Output the (x, y) coordinate of the center of the cell containing the given text.  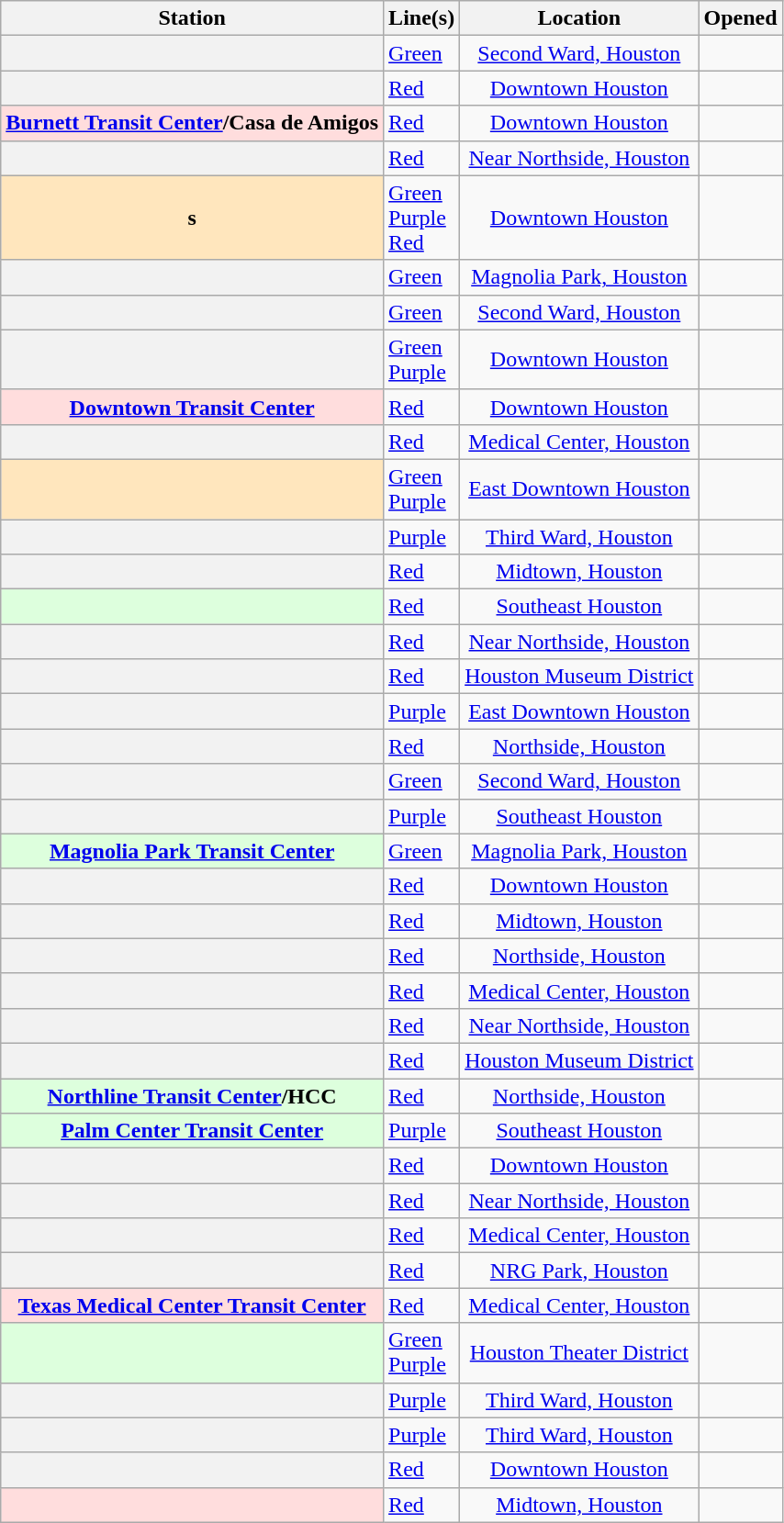
Location (579, 18)
Green Purple Red (422, 218)
s (193, 218)
Downtown Transit Center (193, 407)
Houston Theater District (579, 1353)
Northline Transit Center/HCC (193, 1095)
Opened (740, 18)
Texas Medical Center Transit Center (193, 1305)
Burnett Transit Center/Casa de Amigos (193, 123)
Palm Center Transit Center (193, 1131)
Station (193, 18)
Magnolia Park Transit Center (193, 851)
Line(s) (422, 18)
NRG Park, Houston (579, 1271)
